Extract the (x, y) coordinate from the center of the cell holding the provided text.  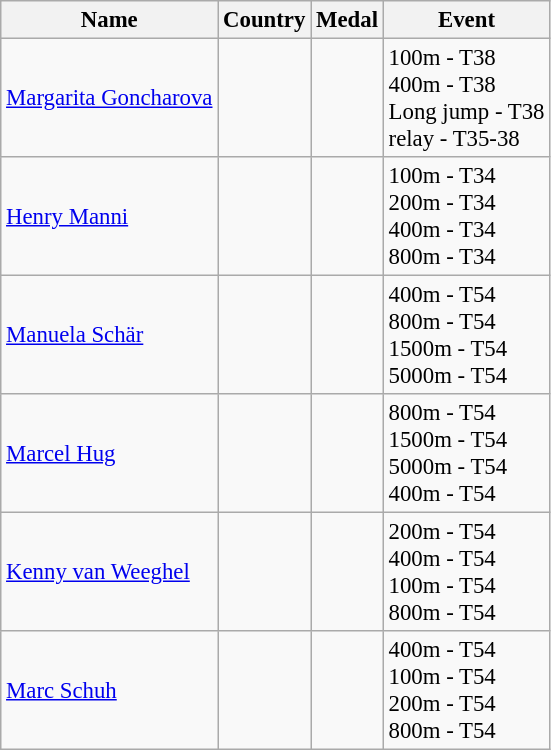
Henry Manni (110, 216)
100m - T34 200m - T34 400m - T34 800m - T34 (466, 216)
800m - T541500m - T545000m - T54400m - T54 (466, 454)
200m - T54400m - T54100m - T54800m - T54 (466, 572)
400m - T54800m - T541500m - T545000m - T54 (466, 336)
Manuela Schär (110, 336)
Marcel Hug (110, 454)
Margarita Goncharova (110, 98)
Kenny van Weeghel (110, 572)
Country (264, 20)
Event (466, 20)
Medal (348, 20)
Name (110, 20)
100m - T38 400m - T38 Long jump - T38 relay - T35-38 (466, 98)
